Find where the given text appears and provide that cell's center as [x, y] coordinate. 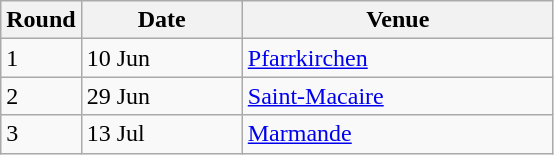
Date [162, 20]
29 Jun [162, 96]
Pfarrkirchen [398, 58]
10 Jun [162, 58]
Round [41, 20]
Marmande [398, 134]
2 [41, 96]
3 [41, 134]
1 [41, 58]
Saint-Macaire [398, 96]
Venue [398, 20]
13 Jul [162, 134]
